Find where the given text appears and provide that cell's center as [x, y] coordinate. 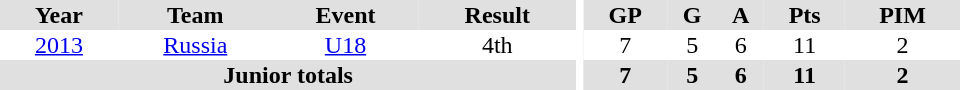
Year [59, 15]
A [740, 15]
U18 [346, 45]
G [692, 15]
Pts [804, 15]
GP [625, 15]
Russia [196, 45]
Event [346, 15]
PIM [902, 15]
Junior totals [288, 75]
2013 [59, 45]
Result [497, 15]
Team [196, 15]
4th [497, 45]
